From the cell containing the given text, extract its center point as [X, Y] coordinate. 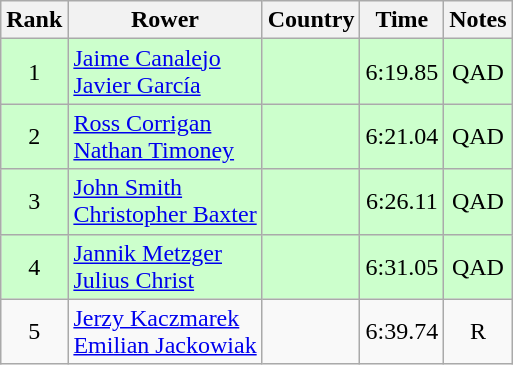
3 [34, 202]
6:21.04 [402, 136]
Jaime CanalejoJavier García [165, 72]
Rank [34, 20]
6:39.74 [402, 332]
Jannik MetzgerJulius Christ [165, 266]
5 [34, 332]
John SmithChristopher Baxter [165, 202]
Notes [478, 20]
Rower [165, 20]
Time [402, 20]
Jerzy KaczmarekEmilian Jackowiak [165, 332]
6:31.05 [402, 266]
2 [34, 136]
1 [34, 72]
6:26.11 [402, 202]
4 [34, 266]
Ross CorriganNathan Timoney [165, 136]
R [478, 332]
Country [311, 20]
6:19.85 [402, 72]
